Identify which cell holds the provided text, then report its (x, y) central coordinate. 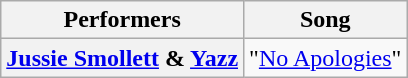
Performers (122, 20)
Song (326, 20)
"No Apologies" (326, 58)
Jussie Smollett & Yazz (122, 58)
